Return the (X, Y) coordinate for the center point of the cell that contains the specified text.  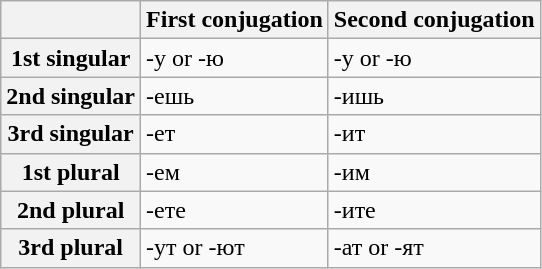
-ем (235, 172)
3rd plural (71, 248)
-ишь (434, 96)
-ете (235, 210)
1st singular (71, 58)
First conjugation (235, 20)
1st plural (71, 172)
-им (434, 172)
-ешь (235, 96)
-ат or -ят (434, 248)
3rd singular (71, 134)
Second conjugation (434, 20)
2nd plural (71, 210)
-ите (434, 210)
2nd singular (71, 96)
-ит (434, 134)
-ут or -ют (235, 248)
-ет (235, 134)
